From the cell containing the given text, extract its center point as [X, Y] coordinate. 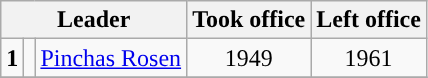
Left office [369, 20]
1961 [369, 58]
Leader [94, 20]
1 [12, 58]
1949 [249, 58]
Took office [249, 20]
Pinchas Rosen [111, 58]
